For the text-containing cell, return its midpoint in [X, Y] coordinate format. 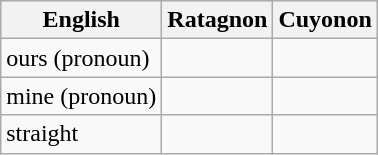
straight [82, 134]
Ratagnon [218, 20]
Cuyonon [325, 20]
English [82, 20]
ours (pronoun) [82, 58]
mine (pronoun) [82, 96]
